Determine the [x, y] coordinate at the center of the cell enclosing the given text.  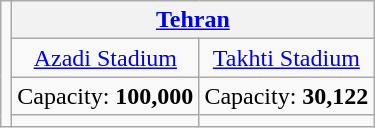
Azadi Stadium [106, 58]
Tehran [193, 20]
Capacity: 30,122 [286, 96]
Takhti Stadium [286, 58]
Capacity: 100,000 [106, 96]
